Find where the given text appears and provide that cell's center as [x, y] coordinate. 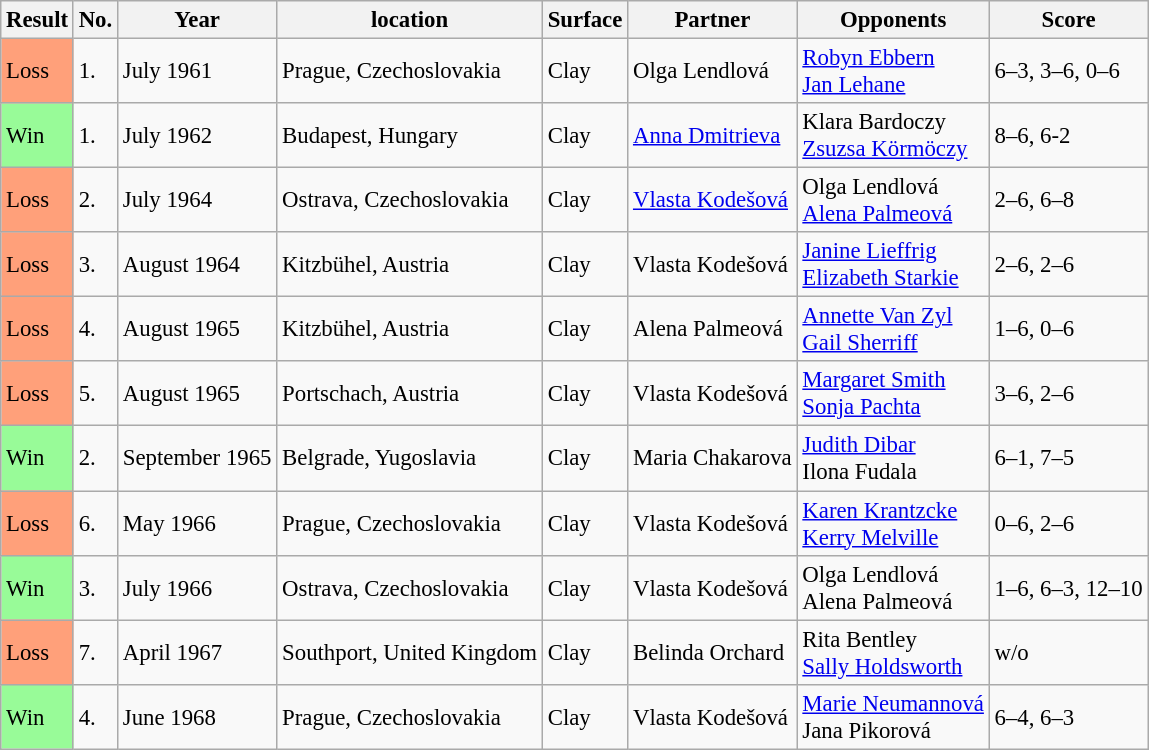
0–6, 2–6 [1068, 524]
No. [95, 20]
Janine Lieffrig Elizabeth Starkie [893, 264]
Annette Van Zyl Gail Sherriff [893, 330]
5. [95, 394]
Opponents [893, 20]
July 1961 [196, 72]
September 1965 [196, 458]
Result [38, 20]
Partner [712, 20]
Alena Palmeová [712, 330]
Southport, United Kingdom [410, 652]
Klara Bardoczy Zsuzsa Körmöczy [893, 136]
Olga Lendlová [712, 72]
August 1964 [196, 264]
6–3, 3–6, 0–6 [1068, 72]
7. [95, 652]
Maria Chakarova [712, 458]
Karen Krantzcke Kerry Melville [893, 524]
July 1966 [196, 588]
Marie Neumannová Jana Pikorová [893, 716]
Rita Bentley Sally Holdsworth [893, 652]
Surface [584, 20]
2–6, 6–8 [1068, 200]
Judith Dibar Ilona Fudala [893, 458]
w/o [1068, 652]
Margaret Smith Sonja Pachta [893, 394]
April 1967 [196, 652]
Year [196, 20]
6. [95, 524]
Score [1068, 20]
Anna Dmitrieva [712, 136]
Belinda Orchard [712, 652]
July 1964 [196, 200]
Robyn Ebbern Jan Lehane [893, 72]
6–1, 7–5 [1068, 458]
Budapest, Hungary [410, 136]
8–6, 6-2 [1068, 136]
3–6, 2–6 [1068, 394]
6–4, 6–3 [1068, 716]
Portschach, Austria [410, 394]
May 1966 [196, 524]
1–6, 6–3, 12–10 [1068, 588]
1–6, 0–6 [1068, 330]
July 1962 [196, 136]
Belgrade, Yugoslavia [410, 458]
June 1968 [196, 716]
2–6, 2–6 [1068, 264]
location [410, 20]
